Find where the given text appears and provide that cell's center as [X, Y] coordinate. 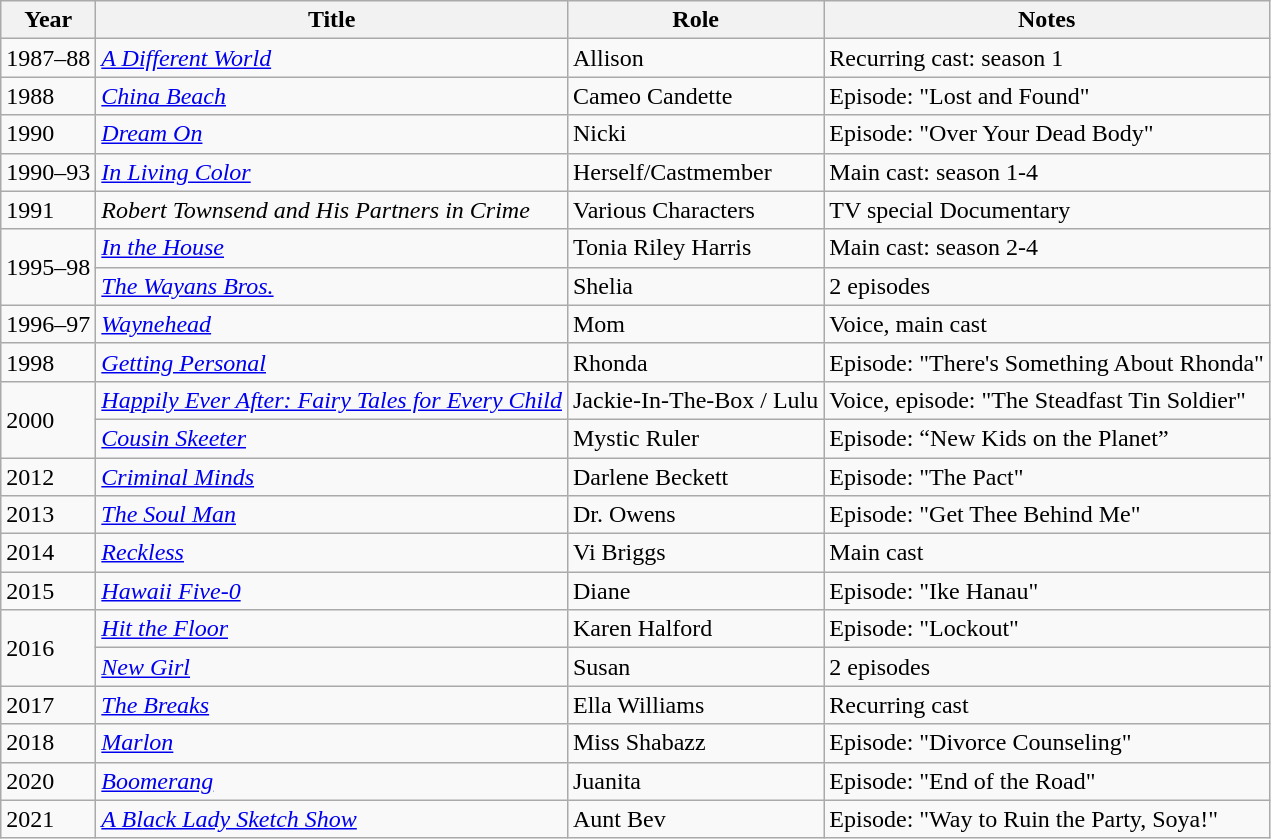
The Wayans Bros. [332, 286]
2020 [48, 781]
Getting Personal [332, 362]
Notes [1047, 20]
2012 [48, 477]
Marlon [332, 743]
Rhonda [695, 362]
China Beach [332, 96]
1987–88 [48, 58]
Nicki [695, 134]
Cameo Candette [695, 96]
2014 [48, 553]
Criminal Minds [332, 477]
In Living Color [332, 172]
Ella Williams [695, 705]
Dream On [332, 134]
Episode: "Lost and Found" [1047, 96]
The Soul Man [332, 515]
2017 [48, 705]
Mystic Ruler [695, 438]
Boomerang [332, 781]
Herself/Castmember [695, 172]
Waynehead [332, 324]
Title [332, 20]
Episode: "Ike Hanau" [1047, 591]
2021 [48, 819]
Darlene Beckett [695, 477]
Year [48, 20]
2000 [48, 419]
Susan [695, 667]
The Breaks [332, 705]
2018 [48, 743]
Robert Townsend and His Partners in Crime [332, 210]
Vi Briggs [695, 553]
TV special Documentary [1047, 210]
Miss Shabazz [695, 743]
A Different World [332, 58]
Main cast: season 2-4 [1047, 248]
Recurring cast [1047, 705]
Allison [695, 58]
1990–93 [48, 172]
2015 [48, 591]
Episode: "Divorce Counseling" [1047, 743]
Episode: "The Pact" [1047, 477]
Jackie-In-The-Box / Lulu [695, 400]
Hawaii Five-0 [332, 591]
1996–97 [48, 324]
Voice, main cast [1047, 324]
Main cast: season 1-4 [1047, 172]
Diane [695, 591]
Episode: "Get Thee Behind Me" [1047, 515]
Episode: "Over Your Dead Body" [1047, 134]
Episode: “New Kids on the Planet” [1047, 438]
Episode: "Lockout" [1047, 629]
Recurring cast: season 1 [1047, 58]
Episode: "Way to Ruin the Party, Soya!" [1047, 819]
Main cast [1047, 553]
1988 [48, 96]
Episode: "There's Something About Rhonda" [1047, 362]
Aunt Bev [695, 819]
Voice, episode: "The Steadfast Tin Soldier" [1047, 400]
Hit the Floor [332, 629]
Role [695, 20]
Shelia [695, 286]
In the House [332, 248]
2013 [48, 515]
Happily Ever After: Fairy Tales for Every Child [332, 400]
1991 [48, 210]
Karen Halford [695, 629]
Various Characters [695, 210]
Dr. Owens [695, 515]
New Girl [332, 667]
1998 [48, 362]
2016 [48, 648]
A Black Lady Sketch Show [332, 819]
Reckless [332, 553]
Cousin Skeeter [332, 438]
1995–98 [48, 267]
Juanita [695, 781]
Mom [695, 324]
Episode: "End of the Road" [1047, 781]
Tonia Riley Harris [695, 248]
1990 [48, 134]
